Output the [X, Y] coordinate of the center of the cell containing the given text.  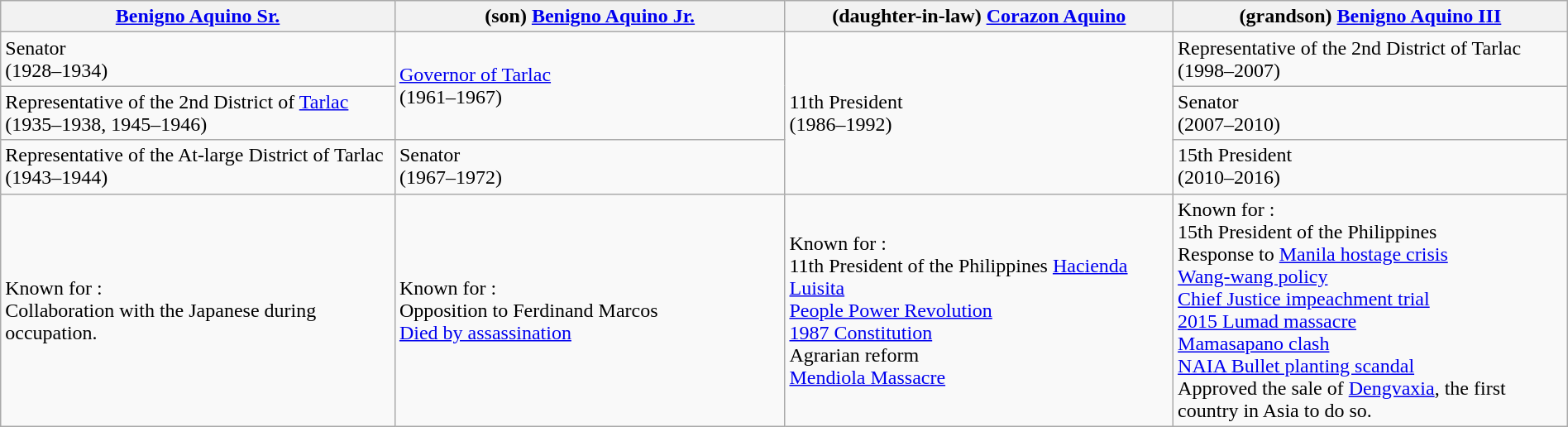
(grandson) Benigno Aquino III [1371, 17]
(daughter-in-law) Corazon Aquino [979, 17]
Senator(1928–1934) [198, 60]
Senator(2007–2010) [1371, 113]
Representative of the At-large District of Tarlac (1943–1944) [198, 167]
(son) Benigno Aquino Jr. [590, 17]
11th President(1986–1992) [979, 113]
Known for :Collaboration with the Japanese during occupation. [198, 309]
15th President(2010–2016) [1371, 167]
Representative of the 2nd District of Tarlac (1935–1938, 1945–1946) [198, 113]
Governor of Tarlac(1961–1967) [590, 86]
Senator(1967–1972) [590, 167]
Benigno Aquino Sr. [198, 17]
Known for :11th President of the Philippines Hacienda LuisitaPeople Power Revolution1987 ConstitutionAgrarian reformMendiola Massacre [979, 309]
Known for :Opposition to Ferdinand MarcosDied by assassination [590, 309]
Representative of the 2nd District of Tarlac (1998–2007) [1371, 60]
